Output the (X, Y) coordinate of the center of the cell containing the given text.  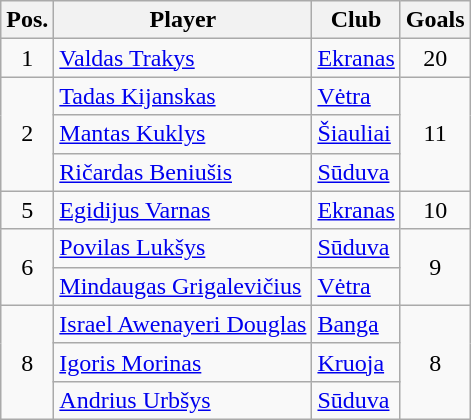
10 (435, 210)
Banga (356, 324)
Pos. (28, 20)
9 (435, 267)
20 (435, 58)
Israel Awenayeri Douglas (183, 324)
Mindaugas Grigalevičius (183, 286)
Andrius Urbšys (183, 400)
Šiauliai (356, 134)
Mantas Kuklys (183, 134)
2 (28, 134)
5 (28, 210)
Povilas Lukšys (183, 248)
Igoris Morinas (183, 362)
Egidijus Varnas (183, 210)
Club (356, 20)
Player (183, 20)
Tadas Kijanskas (183, 96)
6 (28, 267)
Ričardas Beniušis (183, 172)
Valdas Trakys (183, 58)
11 (435, 134)
Kruoja (356, 362)
1 (28, 58)
Goals (435, 20)
